Provide the [X, Y] coordinate of the cell's center where the given text is located.  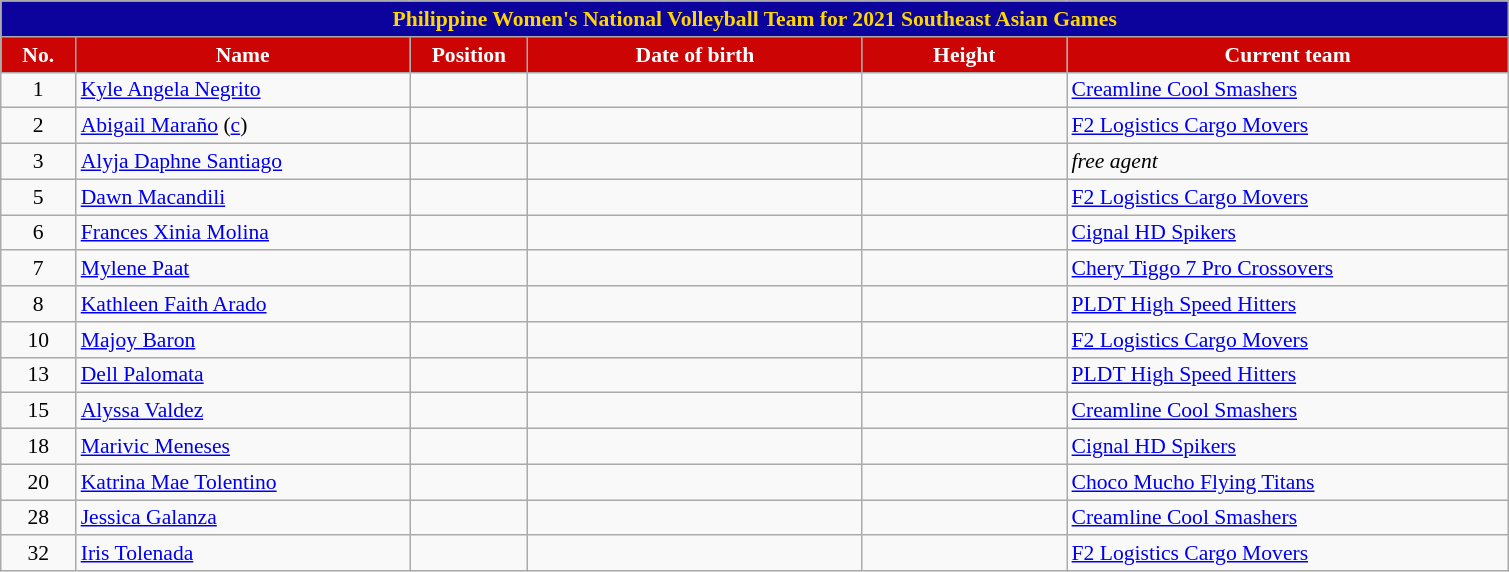
Alyja Daphne Santiago [243, 162]
3 [38, 162]
18 [38, 447]
5 [38, 197]
Mylene Paat [243, 269]
Philippine Women's National Volleyball Team for 2021 Southeast Asian Games [755, 19]
Jessica Galanza [243, 518]
Alyssa Valdez [243, 411]
Iris Tolenada [243, 554]
Dell Palomata [243, 375]
13 [38, 375]
10 [38, 340]
Chery Tiggo 7 Pro Crossovers [1288, 269]
No. [38, 55]
2 [38, 126]
8 [38, 304]
Dawn Macandili [243, 197]
Katrina Mae Tolentino [243, 482]
6 [38, 233]
32 [38, 554]
15 [38, 411]
Abigail Maraño (c) [243, 126]
free agent [1288, 162]
Choco Mucho Flying Titans [1288, 482]
Frances Xinia Molina [243, 233]
28 [38, 518]
7 [38, 269]
Kyle Angela Negrito [243, 90]
Majoy Baron [243, 340]
Kathleen Faith Arado [243, 304]
Height [964, 55]
Current team [1288, 55]
Date of birth [695, 55]
1 [38, 90]
Marivic Meneses [243, 447]
Name [243, 55]
20 [38, 482]
Position [469, 55]
